Return [X, Y] of the center of cell containing provided text 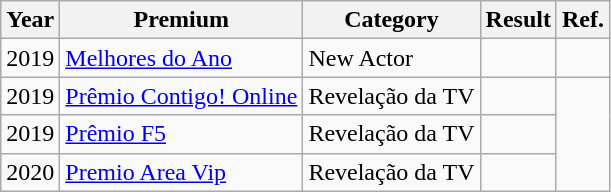
Ref. [582, 20]
New Actor [392, 58]
2020 [30, 172]
Premium [182, 20]
Year [30, 20]
Melhores do Ano [182, 58]
Result [518, 20]
Prêmio F5 [182, 134]
Category [392, 20]
Premio Area Vip [182, 172]
Prêmio Contigo! Online [182, 96]
